Pinpoint the cell where the given text exists, returning its [X, Y] midpoint coordinate. 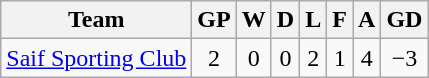
W [254, 20]
Saif Sporting Club [96, 58]
L [314, 20]
A [366, 20]
F [340, 20]
D [285, 20]
1 [340, 58]
GD [404, 20]
Team [96, 20]
4 [366, 58]
−3 [404, 58]
GP [214, 20]
